Find where the given text appears and provide that cell's center as (X, Y) coordinate. 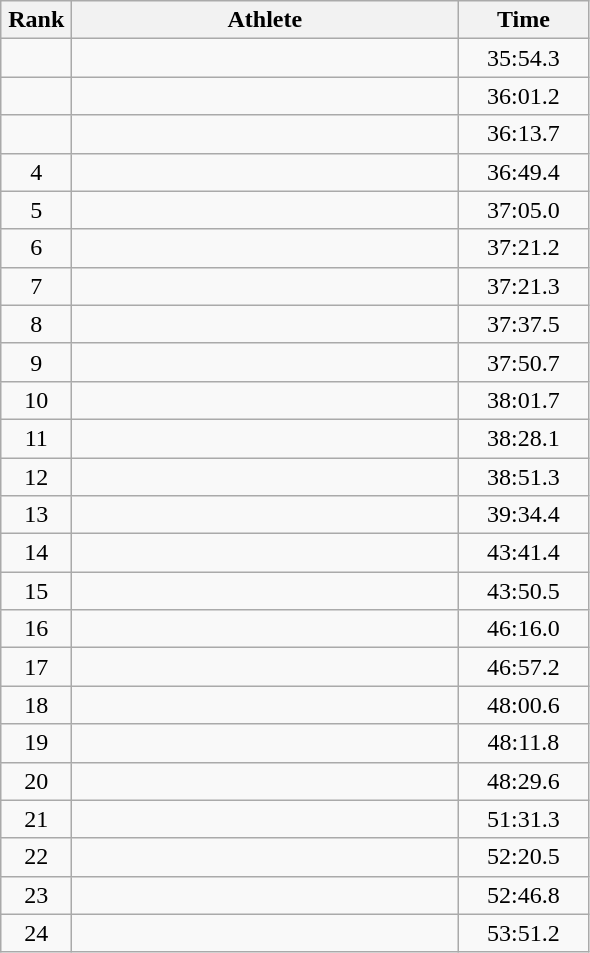
Time (524, 20)
Athlete (265, 20)
37:50.7 (524, 362)
19 (36, 743)
43:50.5 (524, 591)
11 (36, 438)
15 (36, 591)
22 (36, 857)
20 (36, 781)
36:13.7 (524, 134)
17 (36, 667)
39:34.4 (524, 515)
10 (36, 400)
12 (36, 477)
51:31.3 (524, 819)
37:05.0 (524, 210)
24 (36, 933)
48:11.8 (524, 743)
5 (36, 210)
46:16.0 (524, 629)
48:29.6 (524, 781)
38:51.3 (524, 477)
37:37.5 (524, 324)
14 (36, 553)
36:01.2 (524, 96)
37:21.3 (524, 286)
38:01.7 (524, 400)
52:20.5 (524, 857)
48:00.6 (524, 705)
16 (36, 629)
8 (36, 324)
36:49.4 (524, 172)
38:28.1 (524, 438)
18 (36, 705)
35:54.3 (524, 58)
Rank (36, 20)
4 (36, 172)
46:57.2 (524, 667)
37:21.2 (524, 248)
7 (36, 286)
23 (36, 895)
6 (36, 248)
9 (36, 362)
13 (36, 515)
53:51.2 (524, 933)
43:41.4 (524, 553)
21 (36, 819)
52:46.8 (524, 895)
